Determine the [x, y] coordinate at the center of the cell enclosing the given text.  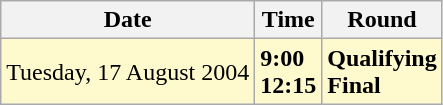
Round [382, 20]
Tuesday, 17 August 2004 [128, 72]
Time [288, 20]
Date [128, 20]
QualifyingFinal [382, 72]
9:0012:15 [288, 72]
